Output the [X, Y] coordinate of the center of the cell containing the given text.  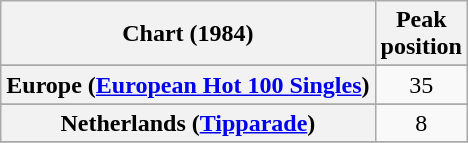
Chart (1984) [188, 34]
Peakposition [421, 34]
Europe (European Hot 100 Singles) [188, 85]
Netherlands (Tipparade) [188, 123]
8 [421, 123]
35 [421, 85]
